Capture the cell that displays the provided text and extract its [x, y] central coordinate. 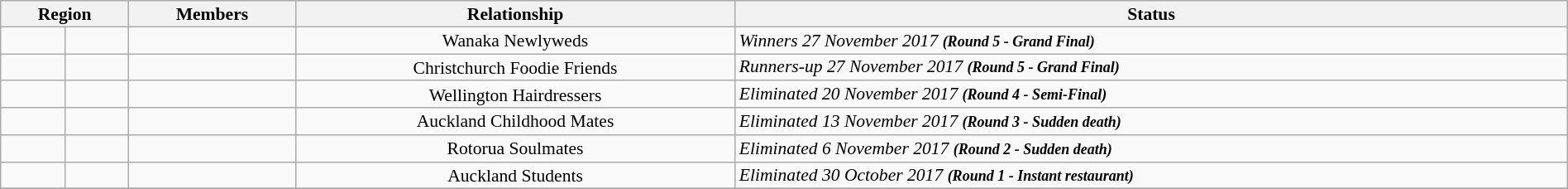
Auckland Students [514, 176]
Auckland Childhood Mates [514, 121]
Christchurch Foodie Friends [514, 68]
Eliminated 20 November 2017 (Round 4 - Semi-Final) [1151, 94]
Eliminated 30 October 2017 (Round 1 - Instant restaurant) [1151, 176]
Rotorua Soulmates [514, 149]
Wanaka Newlyweds [514, 40]
Runners-up 27 November 2017 (Round 5 - Grand Final) [1151, 68]
Winners 27 November 2017 (Round 5 - Grand Final) [1151, 40]
Status [1151, 13]
Eliminated 13 November 2017 (Round 3 - Sudden death) [1151, 121]
Relationship [514, 13]
Members [213, 13]
Wellington Hairdressers [514, 94]
Eliminated 6 November 2017 (Round 2 - Sudden death) [1151, 149]
Region [65, 13]
